Search for the cell housing the specified text and yield its [x, y] center coordinate. 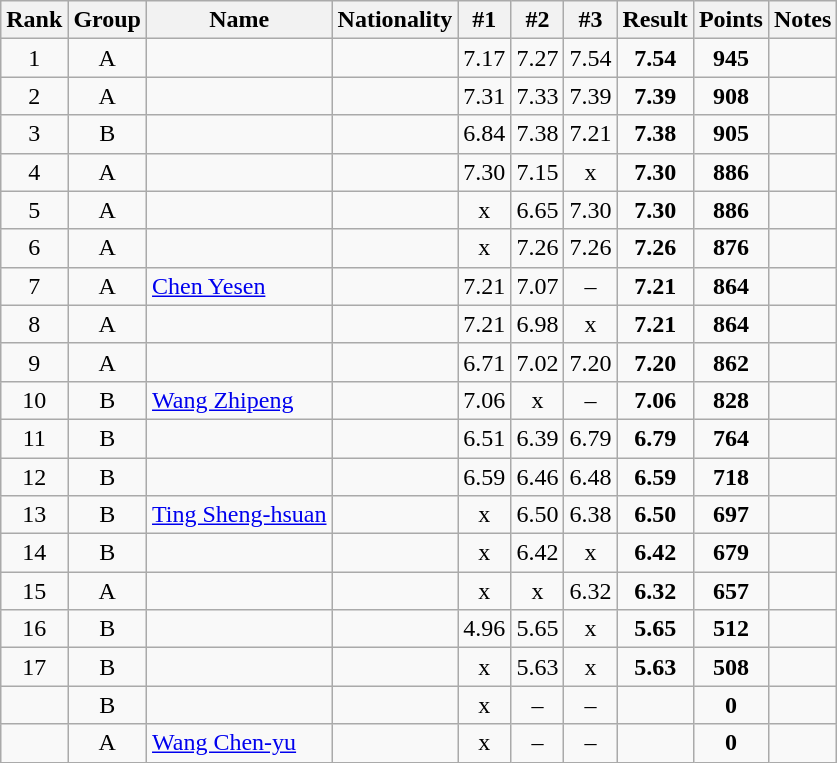
10 [34, 400]
9 [34, 362]
679 [730, 553]
6.51 [484, 438]
3 [34, 134]
16 [34, 629]
4 [34, 172]
Name [240, 20]
6 [34, 248]
11 [34, 438]
15 [34, 591]
1 [34, 58]
6.46 [538, 477]
828 [730, 400]
Ting Sheng-hsuan [240, 515]
876 [730, 248]
6.84 [484, 134]
7.27 [538, 58]
Result [655, 20]
945 [730, 58]
657 [730, 591]
4.96 [484, 629]
2 [34, 96]
Rank [34, 20]
697 [730, 515]
Group [108, 20]
#2 [538, 20]
6.71 [484, 362]
Wang Chen-yu [240, 743]
905 [730, 134]
6.48 [590, 477]
7.31 [484, 96]
6.38 [590, 515]
7.17 [484, 58]
7 [34, 286]
508 [730, 667]
12 [34, 477]
512 [730, 629]
8 [34, 324]
908 [730, 96]
Wang Zhipeng [240, 400]
6.98 [538, 324]
17 [34, 667]
6.39 [538, 438]
Nationality [395, 20]
764 [730, 438]
7.07 [538, 286]
#3 [590, 20]
7.15 [538, 172]
Notes [802, 20]
5 [34, 210]
718 [730, 477]
#1 [484, 20]
13 [34, 515]
7.02 [538, 362]
Points [730, 20]
7.33 [538, 96]
14 [34, 553]
862 [730, 362]
6.65 [538, 210]
Chen Yesen [240, 286]
